Search for the cell housing the specified text and yield its [x, y] center coordinate. 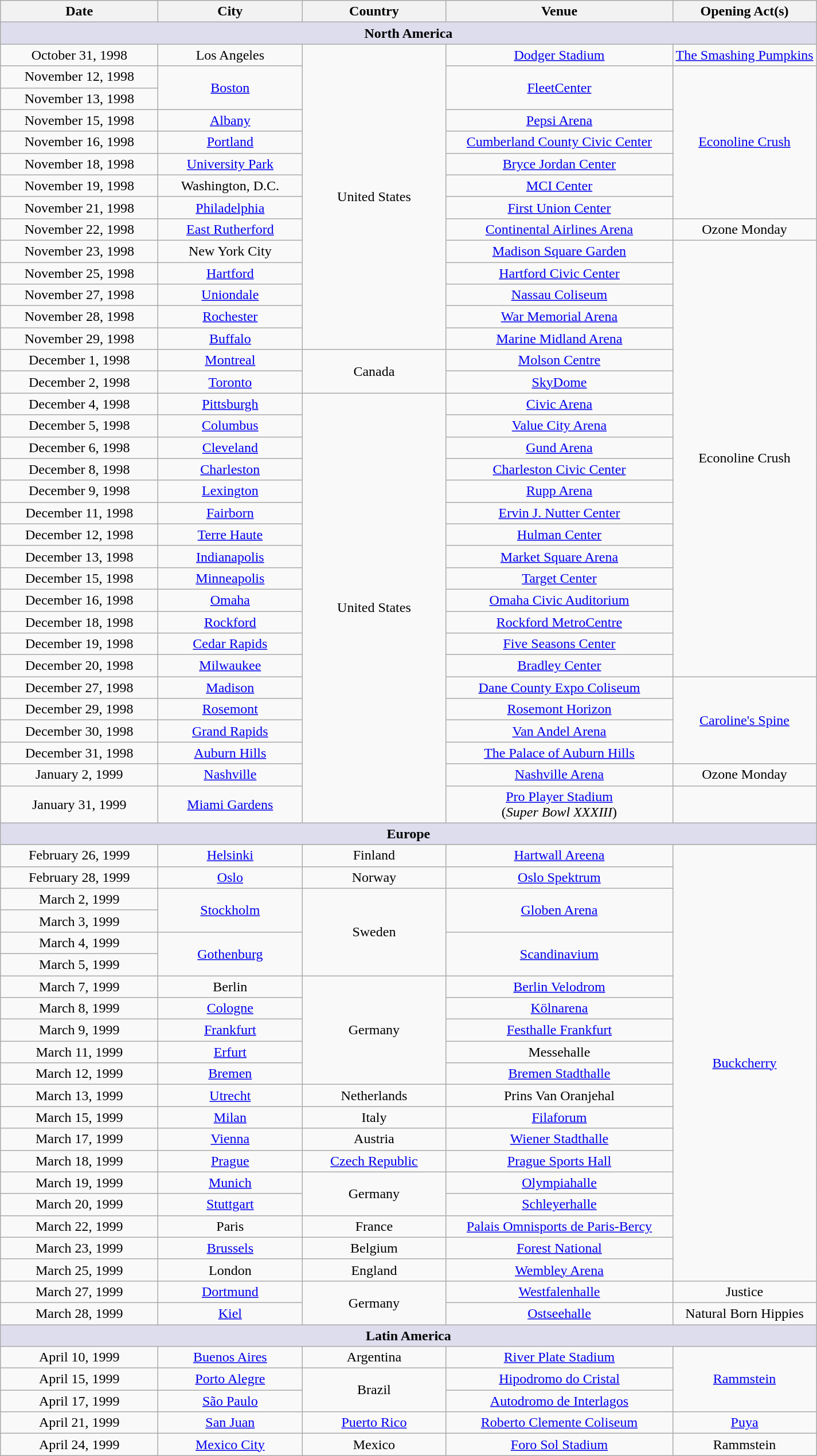
Palais Omnisports de Paris-Bercy [560, 1226]
Puerto Rico [374, 1423]
Westfalenhalle [560, 1292]
February 26, 1999 [79, 855]
Marine Midland Arena [560, 339]
Rosemont [230, 709]
March 2, 1999 [79, 899]
Cedar Rapids [230, 644]
March 23, 1999 [79, 1248]
Boston [230, 88]
Rockford [230, 622]
December 20, 1998 [79, 666]
Messehalle [560, 1052]
Kölnarena [560, 1008]
Auburn Hills [230, 753]
Buenos Aires [230, 1357]
London [230, 1270]
December 8, 1998 [79, 469]
Target Center [560, 578]
Hartford Civic Center [560, 273]
Festhalle Frankfurt [560, 1030]
Madison Square Garden [560, 251]
Albany [230, 120]
December 19, 1998 [79, 644]
March 8, 1999 [79, 1008]
Madison [230, 688]
Lexington [230, 491]
March 27, 1999 [79, 1292]
March 22, 1999 [79, 1226]
November 16, 1998 [79, 142]
March 17, 1999 [79, 1139]
Prague [230, 1161]
March 19, 1999 [79, 1183]
Paris [230, 1226]
April 10, 1999 [79, 1357]
Roberto Clemente Coliseum [560, 1423]
April 24, 1999 [79, 1445]
Nashville Arena [560, 775]
Cleveland [230, 448]
France [374, 1226]
March 15, 1999 [79, 1117]
Globen Arena [560, 910]
Berlin [230, 986]
December 13, 1998 [79, 556]
November 27, 1998 [79, 295]
Dane County Expo Coliseum [560, 688]
City [230, 11]
Bremen Stadthalle [560, 1074]
Helsinki [230, 855]
December 16, 1998 [79, 600]
Foro Sol Stadium [560, 1445]
Olympiahalle [560, 1183]
February 28, 1999 [79, 877]
Wembley Arena [560, 1270]
March 18, 1999 [79, 1161]
Buckcherry [744, 1062]
Dodger Stadium [560, 55]
Munich [230, 1183]
November 28, 1998 [79, 317]
Omaha [230, 600]
November 21, 1998 [79, 207]
October 31, 1998 [79, 55]
Los Angeles [230, 55]
Hartford [230, 273]
Mexico [374, 1445]
Montreal [230, 360]
Pepsi Arena [560, 120]
Buffalo [230, 339]
Hulman Center [560, 535]
December 18, 1998 [79, 622]
Justice [744, 1292]
Bremen [230, 1074]
November 25, 1998 [79, 273]
Charleston [230, 469]
Canada [374, 371]
Milwaukee [230, 666]
Pro Player Stadium(Super Bowl XXXIII) [560, 804]
Bradley Center [560, 666]
December 31, 1998 [79, 753]
Molson Centre [560, 360]
December 30, 1998 [79, 731]
March 20, 1999 [79, 1204]
Omaha Civic Auditorium [560, 600]
Van Andel Arena [560, 731]
December 27, 1998 [79, 688]
Stuttgart [230, 1204]
East Rutherford [230, 229]
Miami Gardens [230, 804]
Norway [374, 877]
April 15, 1999 [79, 1379]
Prins Van Oranjehal [560, 1096]
Autodromo de Interlagos [560, 1401]
March 28, 1999 [79, 1313]
December 29, 1998 [79, 709]
Nashville [230, 775]
March 7, 1999 [79, 986]
April 17, 1999 [79, 1401]
Rochester [230, 317]
Frankfurt [230, 1030]
Sweden [374, 932]
November 29, 1998 [79, 339]
Brazil [374, 1390]
March 25, 1999 [79, 1270]
December 1, 1998 [79, 360]
São Paulo [230, 1401]
Ervin J. Nutter Center [560, 513]
Date [79, 11]
December 9, 1998 [79, 491]
November 13, 1998 [79, 99]
Columbus [230, 426]
Gothenburg [230, 953]
Rupp Arena [560, 491]
Netherlands [374, 1096]
Europe [408, 834]
Berlin Velodrom [560, 986]
Venue [560, 11]
Argentina [374, 1357]
Rosemont Horizon [560, 709]
Five Seasons Center [560, 644]
SkyDome [560, 382]
River Plate Stadium [560, 1357]
Schleyerhalle [560, 1204]
Brussels [230, 1248]
November 19, 1998 [79, 186]
Hartwall Areena [560, 855]
Erfurt [230, 1052]
Finland [374, 855]
Uniondale [230, 295]
Cumberland County Civic Center [560, 142]
MCI Center [560, 186]
March 12, 1999 [79, 1074]
Ostseehalle [560, 1313]
War Memorial Arena [560, 317]
Nassau Coliseum [560, 295]
Utrecht [230, 1096]
November 12, 1998 [79, 77]
Cologne [230, 1008]
Fairborn [230, 513]
March 5, 1999 [79, 964]
December 4, 1998 [79, 404]
England [374, 1270]
Porto Alegre [230, 1379]
Milan [230, 1117]
Hipodromo do Cristal [560, 1379]
Austria [374, 1139]
Portland [230, 142]
Country [374, 11]
December 6, 1998 [79, 448]
The Smashing Pumpkins [744, 55]
April 21, 1999 [79, 1423]
January 31, 1999 [79, 804]
December 15, 1998 [79, 578]
November 15, 1998 [79, 120]
December 2, 1998 [79, 382]
March 9, 1999 [79, 1030]
Civic Arena [560, 404]
Opening Act(s) [744, 11]
Kiel [230, 1313]
Scandinavium [560, 953]
Toronto [230, 382]
Bryce Jordan Center [560, 164]
January 2, 1999 [79, 775]
Market Square Arena [560, 556]
North America [408, 33]
Italy [374, 1117]
Indianapolis [230, 556]
Pittsburgh [230, 404]
Wiener Stadthalle [560, 1139]
December 11, 1998 [79, 513]
November 18, 1998 [79, 164]
Filaforum [560, 1117]
Stockholm [230, 910]
Grand Rapids [230, 731]
March 11, 1999 [79, 1052]
Prague Sports Hall [560, 1161]
Dortmund [230, 1292]
Gund Arena [560, 448]
Minneapolis [230, 578]
December 12, 1998 [79, 535]
Continental Airlines Arena [560, 229]
University Park [230, 164]
March 4, 1999 [79, 943]
Mexico City [230, 1445]
FleetCenter [560, 88]
Philadelphia [230, 207]
Caroline's Spine [744, 720]
San Juan [230, 1423]
Latin America [408, 1336]
New York City [230, 251]
Natural Born Hippies [744, 1313]
Charleston Civic Center [560, 469]
Value City Arena [560, 426]
November 22, 1998 [79, 229]
Vienna [230, 1139]
Oslo [230, 877]
Belgium [374, 1248]
December 5, 1998 [79, 426]
March 13, 1999 [79, 1096]
Terre Haute [230, 535]
Oslo Spektrum [560, 877]
Forest National [560, 1248]
November 23, 1998 [79, 251]
Rockford MetroCentre [560, 622]
March 3, 1999 [79, 921]
First Union Center [560, 207]
Czech Republic [374, 1161]
Puya [744, 1423]
Washington, D.C. [230, 186]
The Palace of Auburn Hills [560, 753]
